Pinpoint the cell where the given text exists, returning its (x, y) midpoint coordinate. 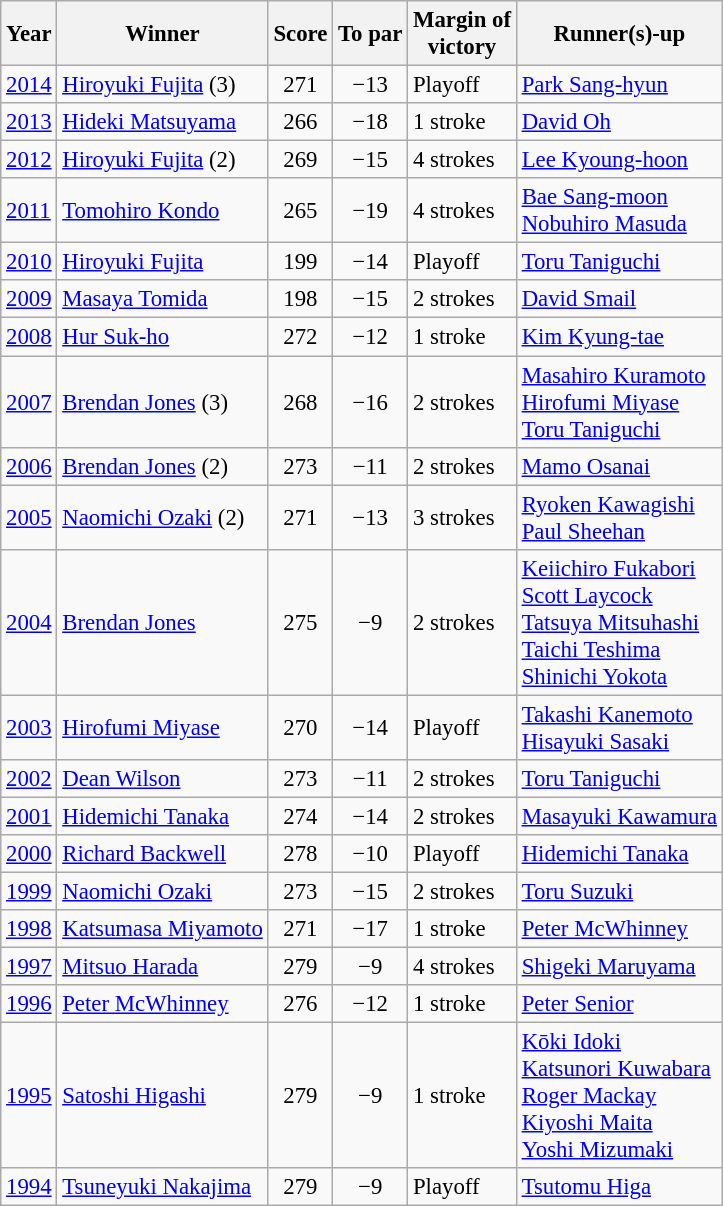
199 (300, 262)
1996 (29, 1004)
Lee Kyoung-hoon (619, 160)
Kōki Idoki Katsunori Kuwabara Roger Mackay Kiyoshi Maita Yoshi Mizumaki (619, 1096)
198 (300, 299)
−10 (370, 854)
Satoshi Higashi (162, 1096)
274 (300, 816)
Bae Sang-moon Nobuhiro Masuda (619, 210)
Winner (162, 34)
265 (300, 210)
Masayuki Kawamura (619, 816)
268 (300, 402)
2003 (29, 728)
Hiroyuki Fujita (162, 262)
2001 (29, 816)
2012 (29, 160)
David Oh (619, 122)
Peter Senior (619, 1004)
Toru Suzuki (619, 891)
272 (300, 337)
Brendan Jones (2) (162, 466)
Dean Wilson (162, 779)
Katsumasa Miyamoto (162, 929)
Year (29, 34)
Hur Suk-ho (162, 337)
Shigeki Maruyama (619, 967)
275 (300, 622)
Tsuneyuki Nakajima (162, 1187)
Naomichi Ozaki (2) (162, 518)
−17 (370, 929)
Park Sang-hyun (619, 85)
276 (300, 1004)
2011 (29, 210)
Takashi Kanemoto Hisayuki Sasaki (619, 728)
Hiroyuki Fujita (3) (162, 85)
2000 (29, 854)
2006 (29, 466)
1995 (29, 1096)
266 (300, 122)
Brendan Jones (3) (162, 402)
1999 (29, 891)
269 (300, 160)
Mamo Osanai (619, 466)
Kim Kyung-tae (619, 337)
Naomichi Ozaki (162, 891)
Ryoken Kawagishi Paul Sheehan (619, 518)
Tomohiro Kondo (162, 210)
2014 (29, 85)
Hideki Matsuyama (162, 122)
2005 (29, 518)
Masahiro Kuramoto Hirofumi Miyase Toru Taniguchi (619, 402)
Brendan Jones (162, 622)
Margin ofvictory (462, 34)
Runner(s)-up (619, 34)
Keiichiro Fukabori Scott Laycock Tatsuya Mitsuhashi Taichi Teshima Shinichi Yokota (619, 622)
1998 (29, 929)
Masaya Tomida (162, 299)
To par (370, 34)
−16 (370, 402)
2004 (29, 622)
2008 (29, 337)
Hiroyuki Fujita (2) (162, 160)
Score (300, 34)
2010 (29, 262)
1994 (29, 1187)
Richard Backwell (162, 854)
2002 (29, 779)
2013 (29, 122)
3 strokes (462, 518)
Tsutomu Higa (619, 1187)
2009 (29, 299)
2007 (29, 402)
Hirofumi Miyase (162, 728)
−19 (370, 210)
270 (300, 728)
278 (300, 854)
Mitsuo Harada (162, 967)
David Smail (619, 299)
1997 (29, 967)
−18 (370, 122)
